Pinpoint the cell where the given text exists, returning its [X, Y] midpoint coordinate. 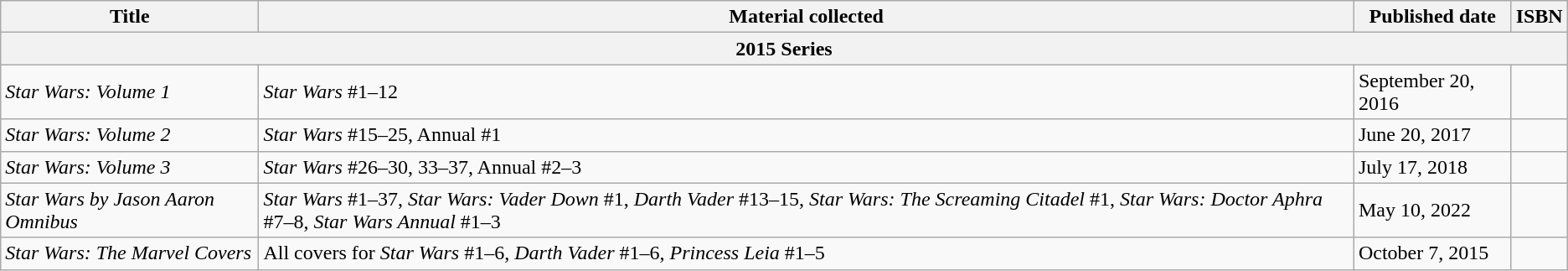
July 17, 2018 [1432, 167]
Star Wars #1–12 [806, 92]
June 20, 2017 [1432, 135]
September 20, 2016 [1432, 92]
Star Wars #26–30, 33–37, Annual #2–3 [806, 167]
Title [130, 17]
Star Wars: Volume 2 [130, 135]
Star Wars: Volume 3 [130, 167]
Material collected [806, 17]
Star Wars by Jason Aaron Omnibus [130, 210]
Star Wars #15–25, Annual #1 [806, 135]
Star Wars: Volume 1 [130, 92]
Star Wars: The Marvel Covers [130, 253]
Published date [1432, 17]
October 7, 2015 [1432, 253]
May 10, 2022 [1432, 210]
ISBN [1540, 17]
2015 Series [784, 49]
All covers for Star Wars #1–6, Darth Vader #1–6, Princess Leia #1–5 [806, 253]
